Locate the cell with the specified text and output its (x, y) center coordinate. 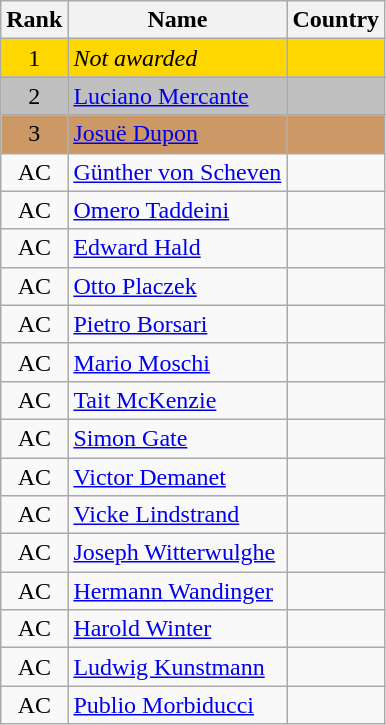
Josuë Dupon (178, 134)
Luciano Mercante (178, 96)
Mario Moschi (178, 362)
Pietro Borsari (178, 324)
Victor Demanet (178, 477)
Otto Placzek (178, 286)
Omero Taddeini (178, 210)
Joseph Witterwulghe (178, 553)
Edward Hald (178, 248)
Hermann Wandinger (178, 591)
Simon Gate (178, 438)
Name (178, 20)
Country (336, 20)
Rank (34, 20)
Publio Morbiducci (178, 705)
1 (34, 58)
Harold Winter (178, 629)
2 (34, 96)
Günther von Scheven (178, 172)
3 (34, 134)
Not awarded (178, 58)
Ludwig Kunstmann (178, 667)
Tait McKenzie (178, 400)
Vicke Lindstrand (178, 515)
